Search for the cell housing the specified text and yield its (x, y) center coordinate. 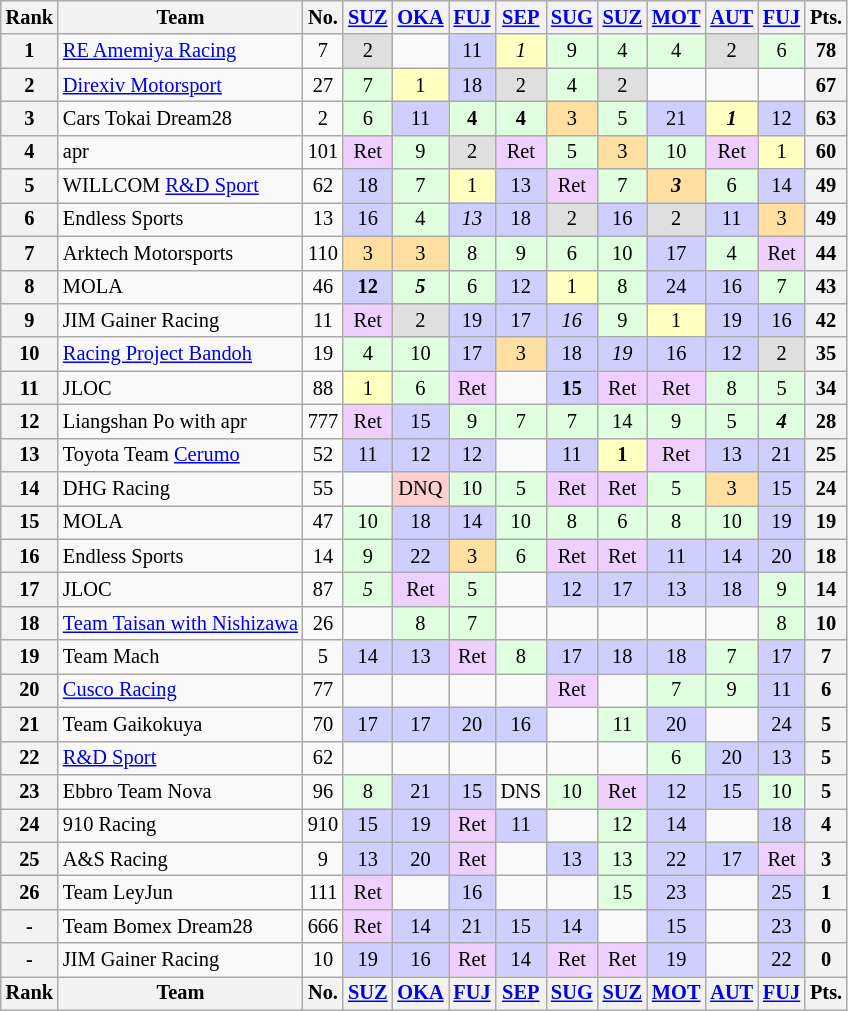
67 (826, 85)
Arktech Motorsports (180, 253)
88 (323, 388)
Liangshan Po with apr (180, 421)
78 (826, 51)
101 (323, 152)
Team Taisan with Nishizawa (180, 623)
Team Gaikokuya (180, 724)
apr (180, 152)
Team Mach (180, 657)
DHG Racing (180, 489)
27 (323, 85)
Toyota Team Cerumo (180, 455)
46 (323, 287)
WILLCOM R&D Sport (180, 186)
Cars Tokai Dream28 (180, 118)
777 (323, 421)
A&S Racing (180, 859)
Team LeyJun (180, 892)
55 (323, 489)
63 (826, 118)
28 (826, 421)
47 (323, 522)
DNQ (420, 489)
42 (826, 320)
77 (323, 690)
35 (826, 354)
R&D Sport (180, 758)
666 (323, 926)
Direxiv Motorsport (180, 85)
Ebbro Team Nova (180, 791)
87 (323, 589)
DNS (521, 791)
110 (323, 253)
Team Bomex Dream28 (180, 926)
Racing Project Bandoh (180, 354)
60 (826, 152)
910 (323, 825)
43 (826, 287)
70 (323, 724)
910 Racing (180, 825)
96 (323, 791)
RE Amemiya Racing (180, 51)
34 (826, 388)
44 (826, 253)
52 (323, 455)
Cusco Racing (180, 690)
111 (323, 892)
